Capture the cell that displays the provided text and extract its [x, y] central coordinate. 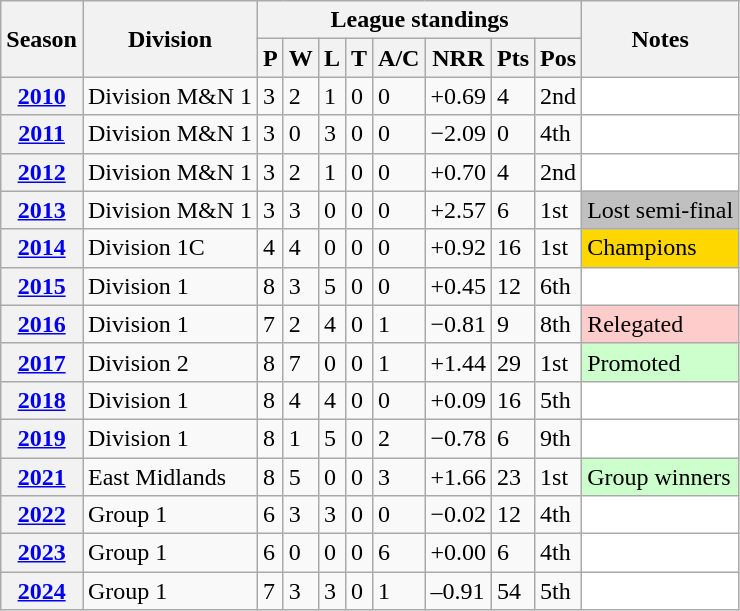
2019 [42, 438]
L [332, 58]
+1.66 [458, 477]
−0.81 [458, 324]
Relegated [660, 324]
+0.69 [458, 96]
+1.44 [458, 362]
T [358, 58]
+0.70 [458, 172]
Promoted [660, 362]
2023 [42, 553]
A/C [399, 58]
2011 [42, 134]
Lost semi-final [660, 210]
Notes [660, 39]
23 [514, 477]
2021 [42, 477]
+2.57 [458, 210]
+0.09 [458, 400]
6th [558, 286]
Pts [514, 58]
Season [42, 39]
29 [514, 362]
Group winners [660, 477]
2014 [42, 248]
9th [558, 438]
2013 [42, 210]
2024 [42, 591]
2015 [42, 286]
2017 [42, 362]
Pos [558, 58]
Division [170, 39]
League standings [420, 20]
8th [558, 324]
+0.45 [458, 286]
P [271, 58]
2018 [42, 400]
−0.02 [458, 515]
+0.00 [458, 553]
–0.91 [458, 591]
9 [514, 324]
Champions [660, 248]
NRR [458, 58]
2010 [42, 96]
Division 1C [170, 248]
W [300, 58]
2016 [42, 324]
−0.78 [458, 438]
Division 2 [170, 362]
2012 [42, 172]
54 [514, 591]
2022 [42, 515]
+0.92 [458, 248]
−2.09 [458, 134]
East Midlands [170, 477]
